Capture the cell that displays the provided text and extract its (X, Y) central coordinate. 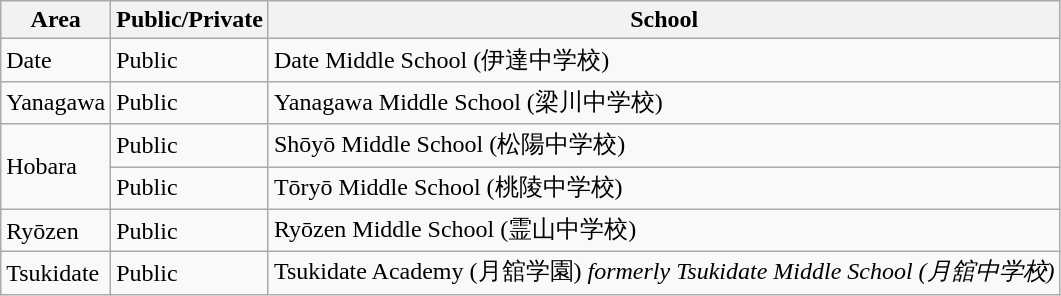
Tōryō Middle School (桃陵中学校) (664, 188)
Ryōzen Middle School (霊山中学校) (664, 230)
Shōyō Middle School (松陽中学校) (664, 146)
Date Middle School (伊達中学校) (664, 60)
School (664, 20)
Date (56, 60)
Tsukidate Academy (月舘学園) formerly Tsukidate Middle School (月舘中学校) (664, 274)
Yanagawa (56, 102)
Hobara (56, 166)
Area (56, 20)
Yanagawa Middle School (梁川中学校) (664, 102)
Tsukidate (56, 274)
Public/Private (190, 20)
Ryōzen (56, 230)
